Scan for the cell matching the given text and deliver its [X, Y] coordinate at center. 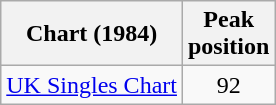
UK Singles Chart [92, 85]
Peakposition [228, 34]
Chart (1984) [92, 34]
92 [228, 85]
